Provide the (x, y) coordinate of the cell's center where the given text is located.  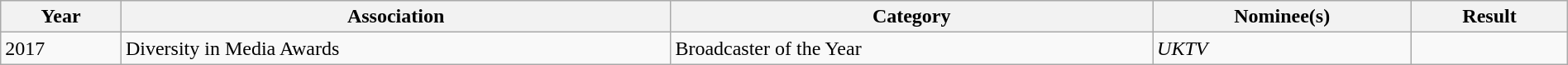
Result (1489, 17)
UKTV (1282, 48)
2017 (61, 48)
Diversity in Media Awards (395, 48)
Broadcaster of the Year (911, 48)
Category (911, 17)
Year (61, 17)
Association (395, 17)
Nominee(s) (1282, 17)
